Identify which cell holds the provided text, then report its [X, Y] central coordinate. 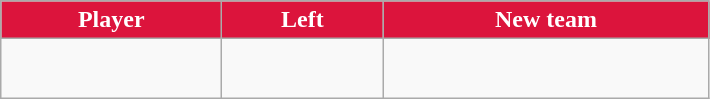
New team [546, 20]
Player [112, 20]
Left [302, 20]
